Extract the [x, y] coordinate from the center of the cell holding the provided text.  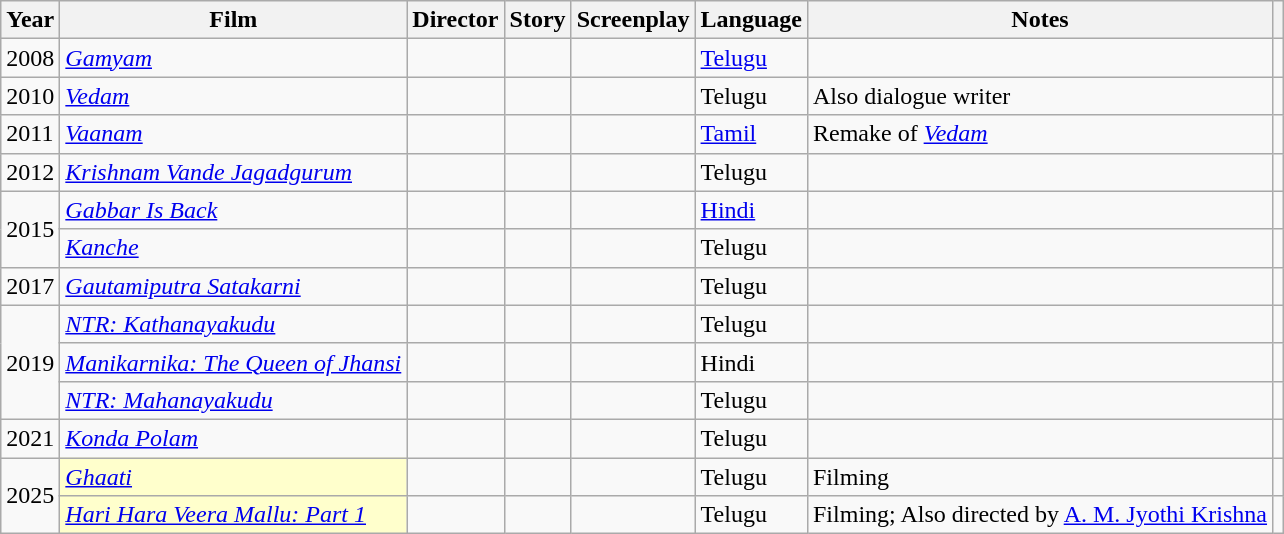
Gabbar Is Back [234, 210]
Filming [1040, 477]
Screenplay [633, 20]
2008 [30, 58]
Vaanam [234, 134]
Notes [1040, 20]
Ghaati [234, 477]
Gautamiputra Satakarni [234, 286]
2025 [30, 496]
2011 [30, 134]
2021 [30, 438]
Vedam [234, 96]
Kanche [234, 248]
2017 [30, 286]
Year [30, 20]
2015 [30, 229]
NTR: Kathanayakudu [234, 324]
2019 [30, 362]
Konda Polam [234, 438]
Film [234, 20]
2012 [30, 172]
Hari Hara Veera Mallu: Part 1 [234, 515]
Language [751, 20]
Also dialogue writer [1040, 96]
Filming; Also directed by A. M. Jyothi Krishna [1040, 515]
Story [538, 20]
Gamyam [234, 58]
Remake of Vedam [1040, 134]
Director [456, 20]
NTR: Mahanayakudu [234, 400]
2010 [30, 96]
Tamil [751, 134]
Krishnam Vande Jagadgurum [234, 172]
Manikarnika: The Queen of Jhansi [234, 362]
